Output the [x, y] coordinate of the center of the cell containing the given text.  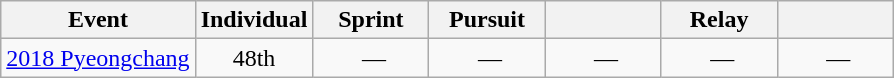
Relay [719, 20]
48th [254, 58]
Sprint [371, 20]
Individual [254, 20]
2018 Pyeongchang [98, 58]
Event [98, 20]
Pursuit [487, 20]
